Scan for the cell matching the given text and deliver its (X, Y) coordinate at center. 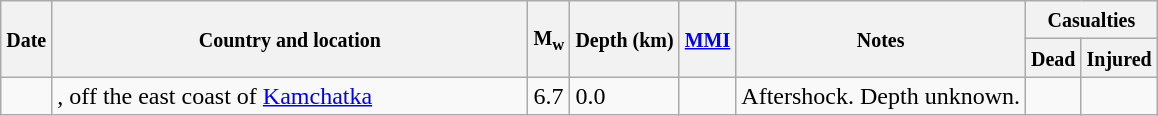
Notes (881, 39)
, off the east coast of Kamchatka (290, 96)
Dead (1054, 58)
Country and location (290, 39)
Injured (1119, 58)
6.7 (549, 96)
Casualties (1092, 20)
MMI (708, 39)
Mw (549, 39)
Depth (km) (624, 39)
Date (26, 39)
0.0 (624, 96)
Aftershock. Depth unknown. (881, 96)
